Return the (X, Y) coordinate for the center point of the cell that contains the specified text.  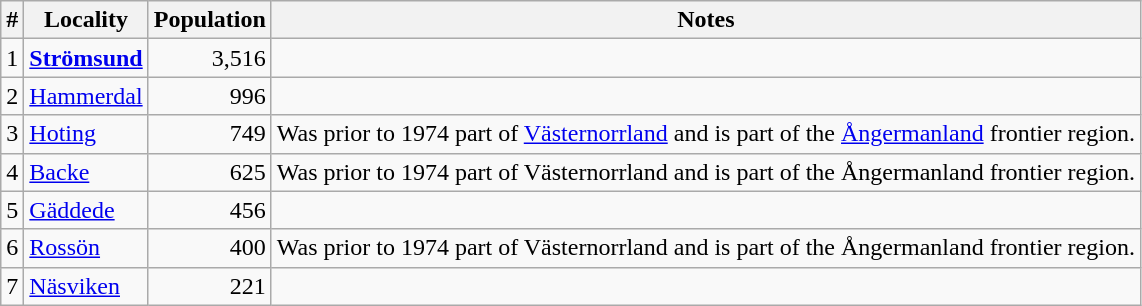
Gäddede (86, 210)
749 (210, 134)
996 (210, 96)
1 (12, 58)
7 (12, 286)
Backe (86, 172)
# (12, 20)
625 (210, 172)
221 (210, 286)
5 (12, 210)
3,516 (210, 58)
Locality (86, 20)
456 (210, 210)
400 (210, 248)
Notes (706, 20)
Population (210, 20)
Näsviken (86, 286)
Hoting (86, 134)
Strömsund (86, 58)
3 (12, 134)
Hammerdal (86, 96)
2 (12, 96)
Rossön (86, 248)
6 (12, 248)
4 (12, 172)
